Scan for the cell matching the given text and deliver its [X, Y] coordinate at center. 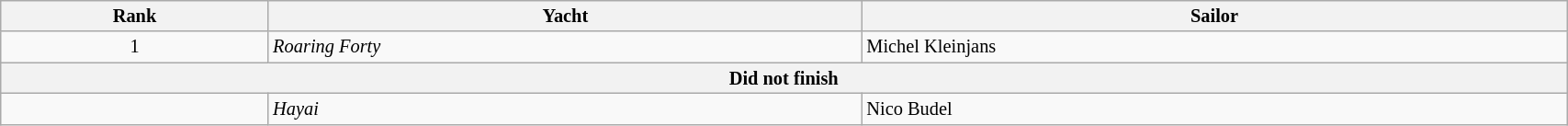
Sailor [1214, 16]
Did not finish [784, 78]
Rank [135, 16]
Michel Kleinjans [1214, 47]
Yacht [565, 16]
Nico Budel [1214, 109]
1 [135, 47]
Hayai [565, 109]
Roaring Forty [565, 47]
